Provide the [X, Y] coordinate of the cell's center where the given text is located.  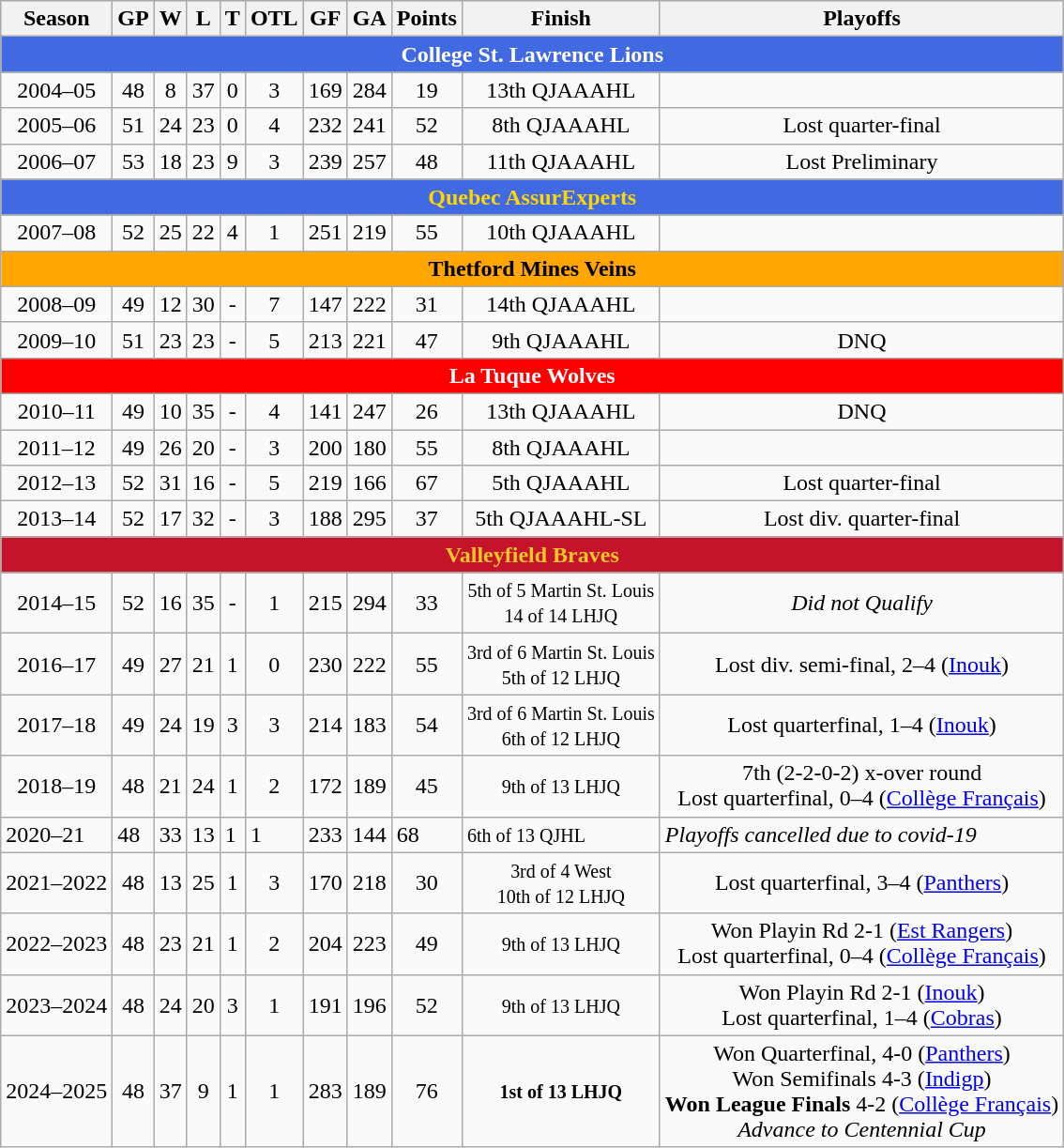
53 [133, 161]
2009–10 [56, 340]
2017–18 [56, 725]
239 [325, 161]
166 [370, 483]
32 [203, 519]
3rd of 6 Martin St. Louis 6th of 12 LHJQ [561, 725]
230 [325, 665]
GF [325, 19]
196 [370, 1004]
Lost div. semi-final, 2–4 (Inouk) [861, 665]
215 [325, 603]
Playoffs [861, 19]
221 [370, 340]
T [233, 19]
7th (2-2-0-2) x-over roundLost quarterfinal, 0–4 (Collège Français) [861, 787]
204 [325, 944]
College St. Lawrence Lions [533, 54]
10th QJAAAHL [561, 233]
OTL [274, 19]
Lost quarterfinal, 1–4 (Inouk) [861, 725]
Lost quarterfinal, 3–4 (Panthers) [861, 882]
Finish [561, 19]
9th QJAAAHL [561, 340]
Won Quarterfinal, 4-0 (Panthers)Won Semifinals 4-3 (Indigp)Won League Finals 4-2 (Collège Français)Advance to Centennial Cup [861, 1091]
233 [325, 834]
257 [370, 161]
295 [370, 519]
2021–2022 [56, 882]
5th QJAAAHL [561, 483]
Won Playin Rd 2-1 (Inouk)Lost quarterfinal, 1–4 (Cobras) [861, 1004]
45 [426, 787]
2010–11 [56, 411]
17 [171, 519]
Lost Preliminary [861, 161]
284 [370, 90]
Lost div. quarter-final [861, 519]
5th QJAAAHL-SL [561, 519]
12 [171, 304]
294 [370, 603]
2024–2025 [56, 1091]
141 [325, 411]
2011–12 [56, 448]
GP [133, 19]
2006–07 [56, 161]
283 [325, 1091]
La Tuque Wolves [533, 375]
8 [171, 90]
147 [325, 304]
Season [56, 19]
Quebec AssurExperts [533, 197]
144 [370, 834]
180 [370, 448]
2018–19 [56, 787]
Points [426, 19]
3rd of 4 West 10th of 12 LHJQ [561, 882]
14th QJAAAHL [561, 304]
2023–2024 [56, 1004]
22 [203, 233]
2020–21 [56, 834]
54 [426, 725]
10 [171, 411]
232 [325, 126]
200 [325, 448]
188 [325, 519]
76 [426, 1091]
218 [370, 882]
247 [370, 411]
3rd of 6 Martin St. Louis 5th of 12 LHJQ [561, 665]
Thetford Mines Veins [533, 268]
18 [171, 161]
1st of 13 LHJQ [561, 1091]
47 [426, 340]
2008–09 [56, 304]
Playoffs cancelled due to covid-19 [861, 834]
2005–06 [56, 126]
2014–15 [56, 603]
Won Playin Rd 2-1 (Est Rangers)Lost quarterfinal, 0–4 (Collège Français) [861, 944]
67 [426, 483]
183 [370, 725]
6th of 13 QJHL [561, 834]
7 [274, 304]
L [203, 19]
172 [325, 787]
Did not Qualify [861, 603]
2013–14 [56, 519]
11th QJAAAHL [561, 161]
170 [325, 882]
169 [325, 90]
241 [370, 126]
W [171, 19]
191 [325, 1004]
Valleyfield Braves [533, 555]
223 [370, 944]
213 [325, 340]
68 [426, 834]
214 [325, 725]
2007–08 [56, 233]
2012–13 [56, 483]
5th of 5 Martin St. Louis 14 of 14 LHJQ [561, 603]
2004–05 [56, 90]
27 [171, 665]
251 [325, 233]
GA [370, 19]
2022–2023 [56, 944]
2016–17 [56, 665]
